Detect which cell encompasses the target text, then output its [X, Y] center coordinate. 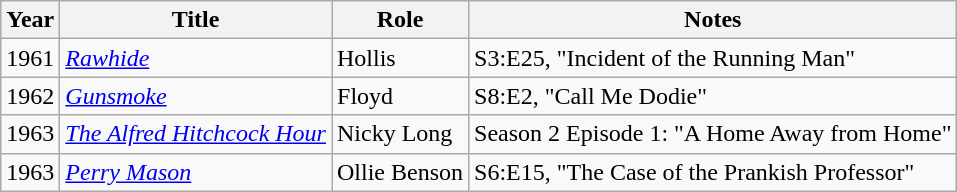
Gunsmoke [196, 96]
Title [196, 20]
Hollis [400, 58]
Year [30, 20]
S3:E25, "Incident of the Running Man" [713, 58]
The Alfred Hitchcock Hour [196, 134]
Rawhide [196, 58]
1961 [30, 58]
Ollie Benson [400, 172]
S8:E2, "Call Me Dodie" [713, 96]
Nicky Long [400, 134]
Floyd [400, 96]
1962 [30, 96]
S6:E15, "The Case of the Prankish Professor" [713, 172]
Role [400, 20]
Perry Mason [196, 172]
Notes [713, 20]
Season 2 Episode 1: "A Home Away from Home" [713, 134]
